Detect which cell encompasses the target text, then output its [x, y] center coordinate. 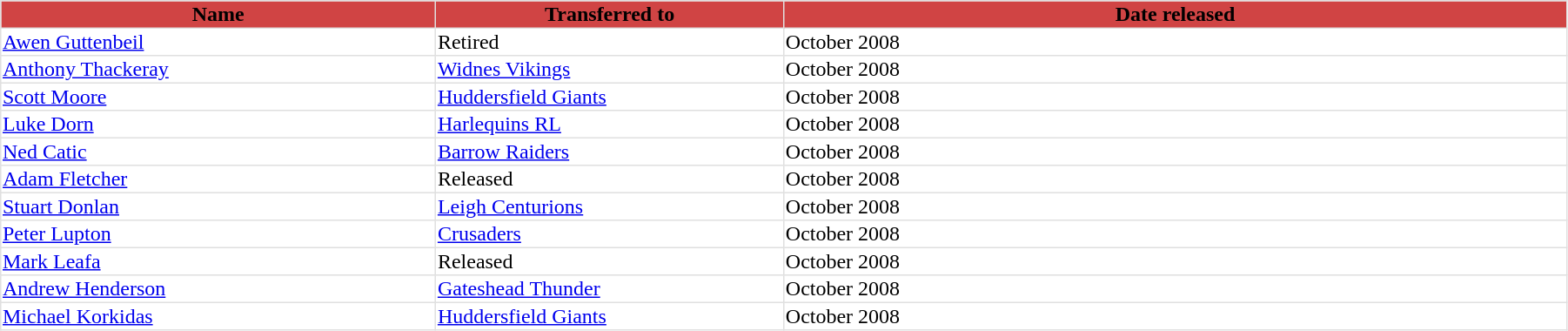
Crusaders [610, 234]
Anthony Thackeray [218, 70]
Andrew Henderson [218, 289]
Gateshead Thunder [610, 289]
Leigh Centurions [610, 206]
Retired [610, 42]
Michael Korkidas [218, 316]
Stuart Donlan [218, 206]
Widnes Vikings [610, 70]
Mark Leafa [218, 261]
Peter Lupton [218, 234]
Ned Catic [218, 152]
Scott Moore [218, 97]
Name [218, 15]
Awen Guttenbeil [218, 42]
Date released [1176, 15]
Harlequins RL [610, 125]
Transferred to [610, 15]
Adam Fletcher [218, 179]
Luke Dorn [218, 125]
Barrow Raiders [610, 152]
